Provide the [X, Y] coordinate of the cell's center where the given text is located.  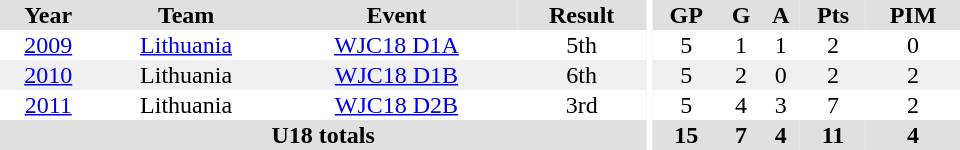
Year [48, 15]
GP [686, 15]
Event [396, 15]
U18 totals [323, 135]
11 [833, 135]
WJC18 D1B [396, 75]
3 [780, 105]
Pts [833, 15]
2011 [48, 105]
PIM [913, 15]
3rd [582, 105]
15 [686, 135]
G [742, 15]
2010 [48, 75]
WJC18 D1A [396, 45]
2009 [48, 45]
Team [186, 15]
6th [582, 75]
A [780, 15]
5th [582, 45]
Result [582, 15]
WJC18 D2B [396, 105]
